For the text-containing cell, return its midpoint in (X, Y) coordinate format. 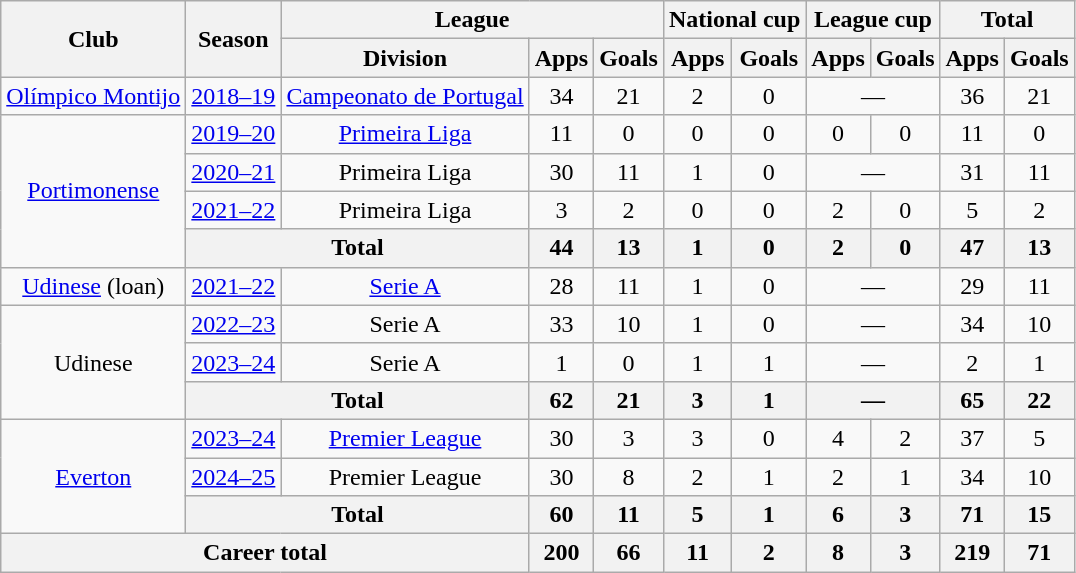
League cup (873, 20)
2020–21 (234, 172)
47 (972, 248)
219 (972, 553)
28 (561, 286)
4 (838, 438)
66 (629, 553)
33 (561, 324)
29 (972, 286)
60 (561, 515)
Division (405, 58)
Portimonense (94, 191)
37 (972, 438)
6 (838, 515)
Udinese (94, 362)
2018–19 (234, 96)
15 (1039, 515)
Campeonato de Portugal (405, 96)
22 (1039, 400)
65 (972, 400)
44 (561, 248)
62 (561, 400)
Club (94, 39)
Everton (94, 476)
36 (972, 96)
National cup (734, 20)
2022–23 (234, 324)
Olímpico Montijo (94, 96)
Season (234, 39)
Udinese (loan) (94, 286)
2024–25 (234, 477)
Career total (265, 553)
200 (561, 553)
2019–20 (234, 134)
League (472, 20)
31 (972, 172)
